Return (X, Y) of the center of cell containing provided text 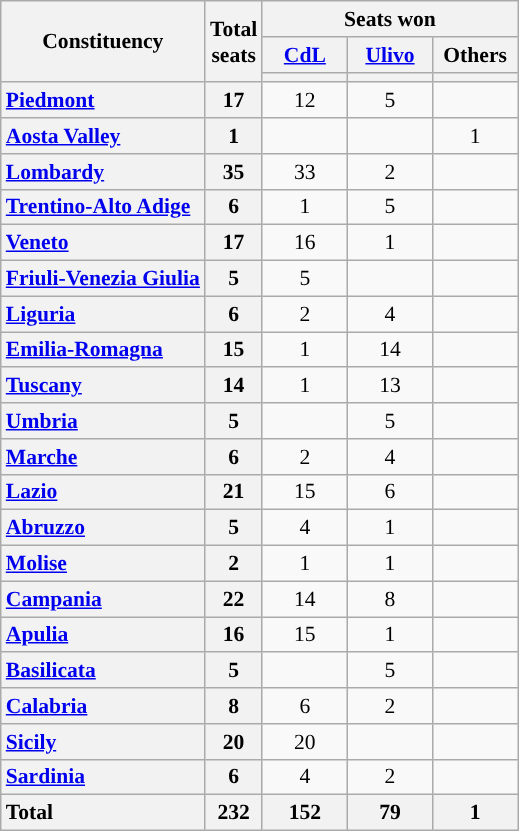
79 (390, 813)
Ulivo (390, 55)
Marche (103, 457)
Lombardy (103, 172)
Abruzzo (103, 528)
Emilia-Romagna (103, 350)
Campania (103, 599)
Lazio (103, 492)
22 (234, 599)
Seats won (390, 19)
232 (234, 813)
Sardinia (103, 777)
Apulia (103, 635)
21 (234, 492)
Basilicata (103, 671)
12 (304, 101)
Others (476, 55)
Friuli-Venezia Giulia (103, 279)
Totalseats (234, 42)
Trentino-Alto Adige (103, 207)
Total (103, 813)
Tuscany (103, 386)
13 (390, 386)
35 (234, 172)
Liguria (103, 314)
Molise (103, 564)
Umbria (103, 421)
Constituency (103, 42)
152 (304, 813)
Sicily (103, 742)
Calabria (103, 706)
CdL (304, 55)
Aosta Valley (103, 136)
Piedmont (103, 101)
33 (304, 172)
Veneto (103, 243)
